Return [X, Y] of the center of cell containing provided text 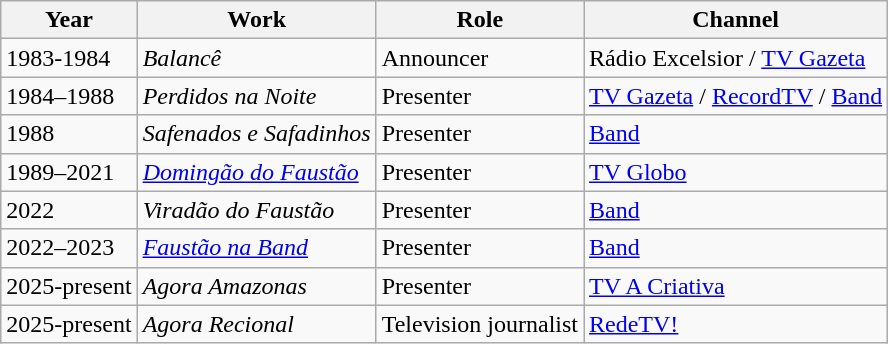
1988 [69, 134]
Perdidos na Noite [256, 96]
TV A Criativa [736, 286]
1984–1988 [69, 96]
Rádio Excelsior / TV Gazeta [736, 58]
1983-1984 [69, 58]
Television journalist [480, 324]
TV Gazeta / RecordTV / Band [736, 96]
Viradão do Faustão [256, 210]
Safenados e Safadinhos [256, 134]
Work [256, 20]
Faustão na Band [256, 248]
Balancê [256, 58]
RedeTV! [736, 324]
Role [480, 20]
1989–2021 [69, 172]
2022 [69, 210]
TV Globo [736, 172]
2022–2023 [69, 248]
Agora Recional [256, 324]
Announcer [480, 58]
Channel [736, 20]
Year [69, 20]
Domingão do Faustão [256, 172]
Agora Amazonas [256, 286]
